Provide the (x, y) coordinate of the cell's center where the given text is located.  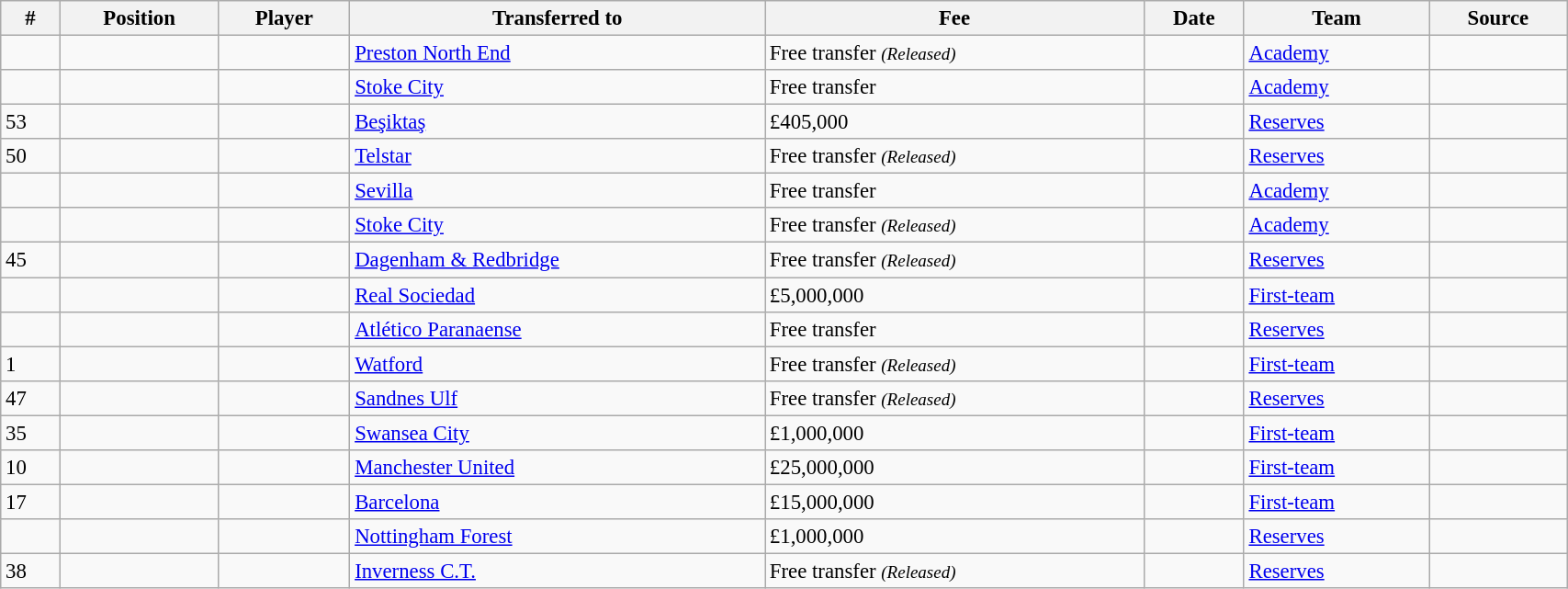
Position (139, 18)
£15,000,000 (955, 502)
Atlético Paranaense (558, 329)
# (31, 18)
Watford (558, 364)
Sandnes Ulf (558, 398)
Dagenham & Redbridge (558, 260)
£405,000 (955, 122)
53 (31, 122)
Team (1337, 18)
10 (31, 468)
1 (31, 364)
Nottingham Forest (558, 537)
Inverness C.T. (558, 571)
Transferred to (558, 18)
Real Sociedad (558, 295)
Beşiktaş (558, 122)
45 (31, 260)
50 (31, 156)
£25,000,000 (955, 468)
47 (31, 398)
38 (31, 571)
Swansea City (558, 433)
Telstar (558, 156)
Sevilla (558, 191)
17 (31, 502)
Manchester United (558, 468)
Preston North End (558, 53)
Source (1498, 18)
Barcelona (558, 502)
Fee (955, 18)
£5,000,000 (955, 295)
35 (31, 433)
Player (285, 18)
Date (1194, 18)
